Pinpoint the cell where the given text exists, returning its [X, Y] midpoint coordinate. 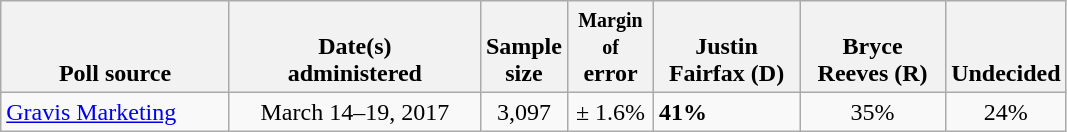
35% [873, 112]
Undecided [1006, 47]
Gravis Marketing [116, 112]
JustinFairfax (D) [727, 47]
24% [1006, 112]
March 14–19, 2017 [354, 112]
3,097 [524, 112]
Margin oferror [610, 47]
Poll source [116, 47]
41% [727, 112]
BryceReeves (R) [873, 47]
± 1.6% [610, 112]
Date(s)administered [354, 47]
Samplesize [524, 47]
